Output the [x, y] coordinate of the center of the cell containing the given text.  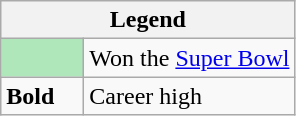
Career high [190, 96]
Won the Super Bowl [190, 58]
Bold [42, 96]
Legend [148, 20]
